Pinpoint the cell where the given text exists, returning its (x, y) midpoint coordinate. 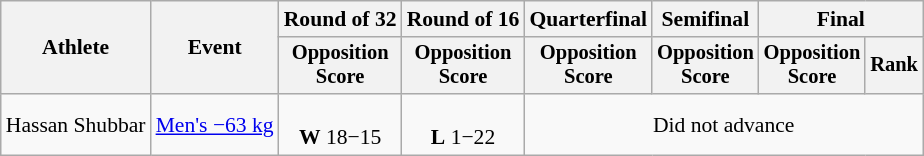
W 18−15 (340, 124)
L 1−22 (464, 124)
Did not advance (723, 124)
Athlete (76, 48)
Quarterfinal (588, 19)
Round of 32 (340, 19)
Rank (894, 66)
Semifinal (706, 19)
Hassan Shubbar (76, 124)
Men's −63 kg (215, 124)
Final (841, 19)
Round of 16 (464, 19)
Event (215, 48)
